Capture the cell that displays the provided text and extract its [x, y] central coordinate. 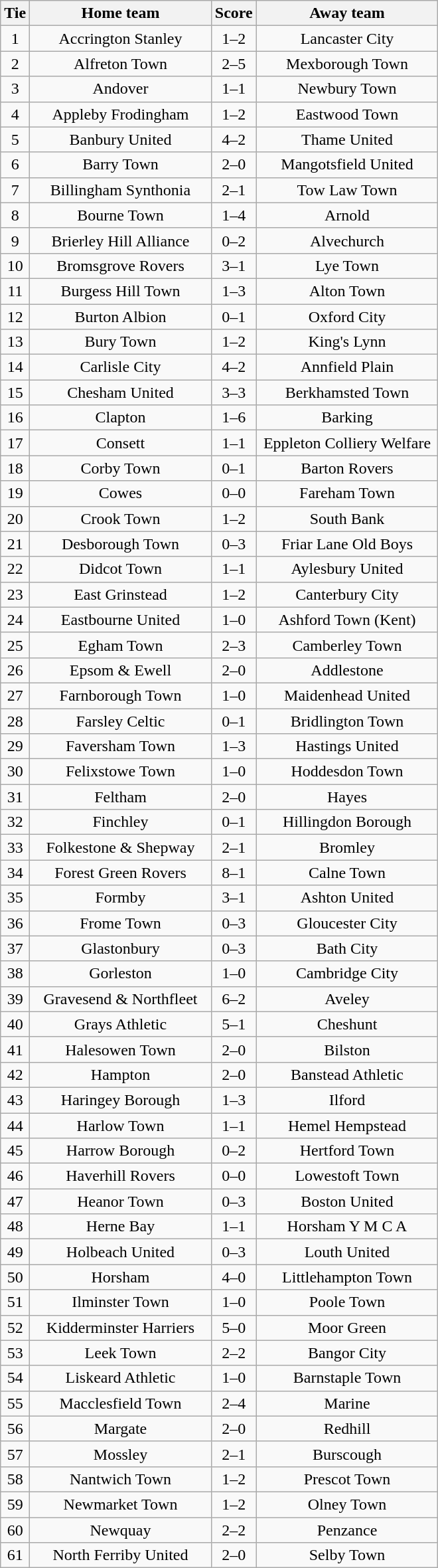
Hoddesdon Town [347, 772]
27 [15, 695]
Littlehampton Town [347, 1277]
Harlow Town [121, 1126]
4 [15, 114]
Bourne Town [121, 215]
Formby [121, 898]
Prescot Town [347, 1479]
Berkhamsted Town [347, 392]
Louth United [347, 1252]
50 [15, 1277]
Away team [347, 13]
20 [15, 519]
Lancaster City [347, 39]
Mossley [121, 1454]
North Ferriby United [121, 1555]
Andover [121, 89]
Lye Town [347, 266]
29 [15, 746]
Harrow Borough [121, 1151]
Addlestone [347, 670]
Folkestone & Shepway [121, 847]
Tie [15, 13]
2 [15, 64]
7 [15, 190]
34 [15, 873]
Mangotsfield United [347, 165]
Frome Town [121, 923]
Alvechurch [347, 240]
5–0 [234, 1328]
17 [15, 443]
Kidderminster Harriers [121, 1328]
15 [15, 392]
Didcot Town [121, 569]
Herne Bay [121, 1227]
Haverhill Rovers [121, 1176]
55 [15, 1403]
Halesowen Town [121, 1049]
Glastonbury [121, 948]
44 [15, 1126]
Margate [121, 1429]
52 [15, 1328]
4–0 [234, 1277]
Barking [347, 418]
Liskeard Athletic [121, 1378]
Banbury United [121, 139]
42 [15, 1075]
59 [15, 1504]
Barnstaple Town [347, 1378]
11 [15, 291]
Eastwood Town [347, 114]
Macclesfield Town [121, 1403]
54 [15, 1378]
25 [15, 645]
47 [15, 1201]
Camberley Town [347, 645]
13 [15, 342]
Annfield Plain [347, 367]
Score [234, 13]
Bromley [347, 847]
12 [15, 317]
22 [15, 569]
Aveley [347, 999]
60 [15, 1529]
Barry Town [121, 165]
Desborough Town [121, 544]
51 [15, 1302]
Arnold [347, 215]
Heanor Town [121, 1201]
Newmarket Town [121, 1504]
26 [15, 670]
Gloucester City [347, 923]
Ashford Town (Kent) [347, 620]
19 [15, 493]
9 [15, 240]
Epsom & Ewell [121, 670]
Tow Law Town [347, 190]
10 [15, 266]
57 [15, 1454]
43 [15, 1100]
48 [15, 1227]
8–1 [234, 873]
Bury Town [121, 342]
39 [15, 999]
41 [15, 1049]
24 [15, 620]
Hertford Town [347, 1151]
30 [15, 772]
Newquay [121, 1529]
6–2 [234, 999]
Barton Rovers [347, 468]
Mexborough Town [347, 64]
Home team [121, 13]
Maidenhead United [347, 695]
Haringey Borough [121, 1100]
21 [15, 544]
53 [15, 1353]
2–4 [234, 1403]
Gravesend & Northfleet [121, 999]
Poole Town [347, 1302]
Finchley [121, 822]
Hemel Hempstead [347, 1126]
Appleby Frodingham [121, 114]
46 [15, 1176]
Burton Albion [121, 317]
Olney Town [347, 1504]
Clapton [121, 418]
Carlisle City [121, 367]
Feltham [121, 797]
3–3 [234, 392]
1–6 [234, 418]
Forest Green Rovers [121, 873]
Felixstowe Town [121, 772]
Farsley Celtic [121, 721]
23 [15, 594]
Moor Green [347, 1328]
2–5 [234, 64]
14 [15, 367]
East Grinstead [121, 594]
Egham Town [121, 645]
Thame United [347, 139]
1 [15, 39]
Bath City [347, 948]
31 [15, 797]
Canterbury City [347, 594]
3 [15, 89]
33 [15, 847]
Newbury Town [347, 89]
Calne Town [347, 873]
45 [15, 1151]
Horsham [121, 1277]
40 [15, 1024]
Redhill [347, 1429]
28 [15, 721]
Cowes [121, 493]
Banstead Athletic [347, 1075]
Marine [347, 1403]
49 [15, 1252]
Grays Athletic [121, 1024]
Burscough [347, 1454]
Crook Town [121, 519]
Gorleston [121, 974]
South Bank [347, 519]
Horsham Y M C A [347, 1227]
Selby Town [347, 1555]
Brierley Hill Alliance [121, 240]
Cambridge City [347, 974]
Billingham Synthonia [121, 190]
King's Lynn [347, 342]
Oxford City [347, 317]
Ilminster Town [121, 1302]
Burgess Hill Town [121, 291]
Eastbourne United [121, 620]
5–1 [234, 1024]
8 [15, 215]
Farnborough Town [121, 695]
Accrington Stanley [121, 39]
Bridlington Town [347, 721]
Corby Town [121, 468]
32 [15, 822]
Holbeach United [121, 1252]
Hayes [347, 797]
61 [15, 1555]
Aylesbury United [347, 569]
Hastings United [347, 746]
Leek Town [121, 1353]
Fareham Town [347, 493]
Alton Town [347, 291]
Friar Lane Old Boys [347, 544]
Lowestoft Town [347, 1176]
Hillingdon Borough [347, 822]
58 [15, 1479]
5 [15, 139]
Chesham United [121, 392]
Bromsgrove Rovers [121, 266]
Hampton [121, 1075]
2–3 [234, 645]
6 [15, 165]
16 [15, 418]
Nantwich Town [121, 1479]
Faversham Town [121, 746]
Consett [121, 443]
18 [15, 468]
Alfreton Town [121, 64]
Bangor City [347, 1353]
38 [15, 974]
Boston United [347, 1201]
35 [15, 898]
1–4 [234, 215]
Ilford [347, 1100]
Bilston [347, 1049]
56 [15, 1429]
Ashton United [347, 898]
37 [15, 948]
Cheshunt [347, 1024]
36 [15, 923]
Penzance [347, 1529]
Eppleton Colliery Welfare [347, 443]
